Return [X, Y] of the center of cell containing provided text 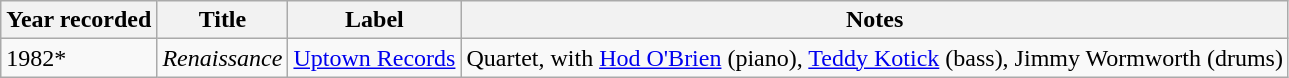
Label [374, 20]
Title [222, 20]
1982* [79, 58]
Uptown Records [374, 58]
Year recorded [79, 20]
Renaissance [222, 58]
Notes [874, 20]
Quartet, with Hod O'Brien (piano), Teddy Kotick (bass), Jimmy Wormworth (drums) [874, 58]
